Scan for the cell matching the given text and deliver its [x, y] coordinate at center. 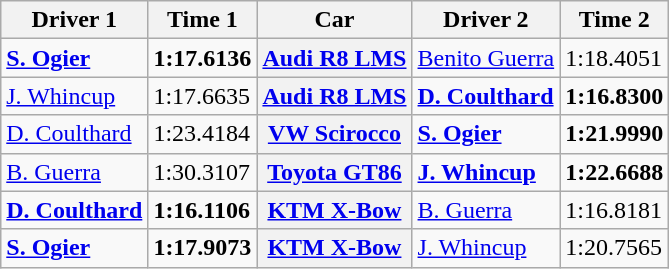
1:21.9990 [614, 134]
1:23.4184 [202, 134]
Toyota GT86 [334, 172]
1:30.3107 [202, 172]
Car [334, 20]
1:17.6136 [202, 58]
Driver 1 [74, 20]
1:20.7565 [614, 248]
Time 1 [202, 20]
1:17.9073 [202, 248]
1:16.8181 [614, 210]
Time 2 [614, 20]
VW Scirocco [334, 134]
1:16.8300 [614, 96]
1:18.4051 [614, 58]
1:16.1106 [202, 210]
1:22.6688 [614, 172]
Driver 2 [486, 20]
1:17.6635 [202, 96]
Benito Guerra [486, 58]
